Output the [x, y] coordinate of the center of the cell containing the given text.  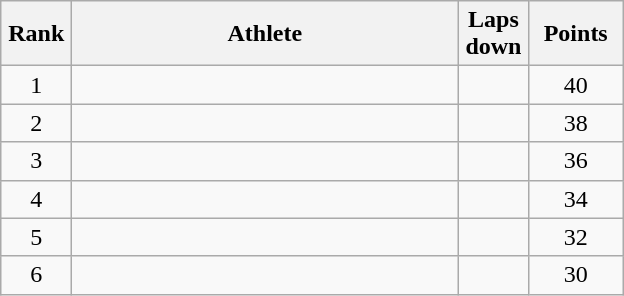
Athlete [265, 34]
2 [36, 123]
40 [576, 85]
5 [36, 237]
6 [36, 275]
34 [576, 199]
3 [36, 161]
38 [576, 123]
36 [576, 161]
Laps down [494, 34]
32 [576, 237]
30 [576, 275]
Points [576, 34]
4 [36, 199]
Rank [36, 34]
1 [36, 85]
